Scan for the cell matching the given text and deliver its [x, y] coordinate at center. 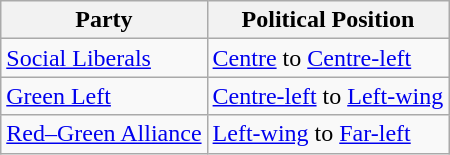
Social Liberals [104, 58]
Party [104, 20]
Centre-left to Left-wing [328, 96]
Political Position [328, 20]
Centre to Centre-left [328, 58]
Red–Green Alliance [104, 134]
Left-wing to Far-left [328, 134]
Green Left [104, 96]
